Locate the cell with the specified text and output its [x, y] center coordinate. 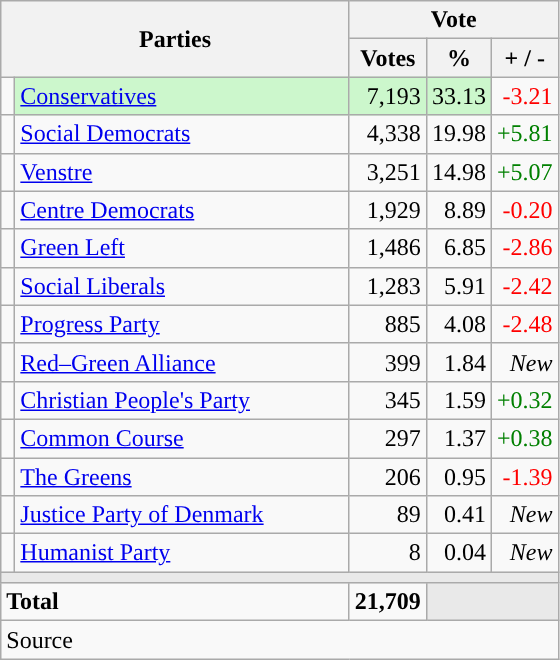
7,193 [388, 96]
1.59 [458, 400]
Common Course [182, 438]
-2.48 [524, 324]
Social Liberals [182, 286]
345 [388, 400]
Justice Party of Denmark [182, 515]
+ / - [524, 58]
-3.21 [524, 96]
1,929 [388, 210]
1.84 [458, 362]
1.37 [458, 438]
Venstre [182, 172]
-2.42 [524, 286]
Total [176, 602]
Centre Democrats [182, 210]
-1.39 [524, 477]
399 [388, 362]
0.04 [458, 553]
21,709 [388, 602]
206 [388, 477]
0.95 [458, 477]
Votes [388, 58]
Parties [176, 39]
4.08 [458, 324]
+0.32 [524, 400]
Red–Green Alliance [182, 362]
Source [280, 640]
+0.38 [524, 438]
Conservatives [182, 96]
89 [388, 515]
% [458, 58]
Humanist Party [182, 553]
8 [388, 553]
5.91 [458, 286]
14.98 [458, 172]
Social Democrats [182, 134]
Vote [454, 20]
6.85 [458, 248]
-2.86 [524, 248]
+5.81 [524, 134]
19.98 [458, 134]
4,338 [388, 134]
+5.07 [524, 172]
0.41 [458, 515]
297 [388, 438]
885 [388, 324]
-0.20 [524, 210]
Christian People's Party [182, 400]
1,486 [388, 248]
The Greens [182, 477]
Progress Party [182, 324]
1,283 [388, 286]
8.89 [458, 210]
Green Left [182, 248]
33.13 [458, 96]
3,251 [388, 172]
